Output the (X, Y) coordinate of the center of the cell containing the given text.  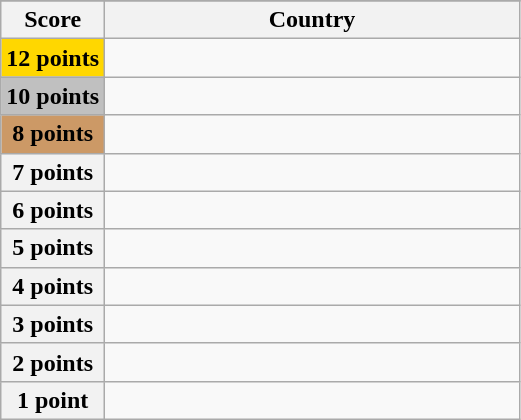
Score (53, 20)
8 points (53, 134)
4 points (53, 286)
2 points (53, 362)
12 points (53, 58)
10 points (53, 96)
1 point (53, 400)
Country (312, 20)
6 points (53, 210)
3 points (53, 324)
7 points (53, 172)
5 points (53, 248)
